Identify which cell holds the provided text, then report its [x, y] central coordinate. 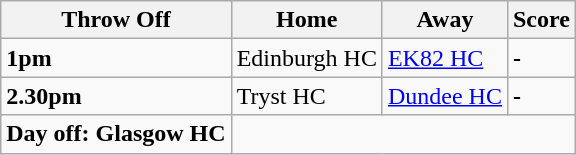
Edinburgh HC [306, 58]
Tryst HC [306, 96]
Throw Off [116, 20]
2.30pm [116, 96]
Dundee HC [444, 96]
EK82 HC [444, 58]
1pm [116, 58]
Day off: Glasgow HC [116, 134]
Score [541, 20]
Away [444, 20]
Home [306, 20]
